Search for the cell housing the specified text and yield its [x, y] center coordinate. 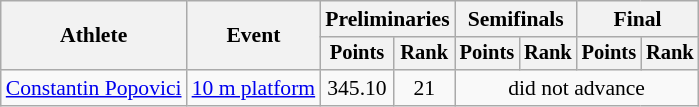
Final [638, 19]
Event [254, 36]
Constantin Popovici [94, 88]
345.10 [357, 88]
did not advance [577, 88]
Semifinals [516, 19]
10 m platform [254, 88]
Preliminaries [387, 19]
21 [424, 88]
Athlete [94, 36]
